Identify which cell holds the provided text, then report its [x, y] central coordinate. 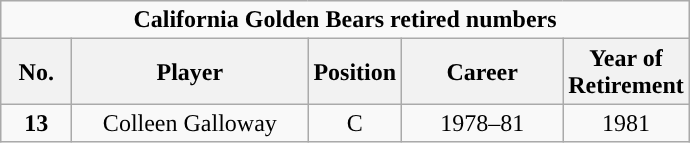
Colleen Galloway [190, 123]
13 [36, 123]
Player [190, 72]
Year of Retirement [626, 72]
Career [482, 72]
C [355, 123]
California Golden Bears retired numbers [345, 20]
No. [36, 72]
1978–81 [482, 123]
Position [355, 72]
1981 [626, 123]
